From the cell containing the given text, extract its center point as [X, Y] coordinate. 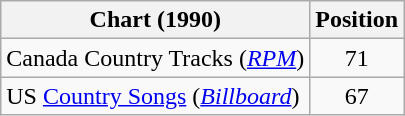
67 [357, 96]
US Country Songs (Billboard) [156, 96]
Canada Country Tracks (RPM) [156, 58]
Chart (1990) [156, 20]
71 [357, 58]
Position [357, 20]
